Return the [x, y] coordinate for the center point of the cell that contains the specified text.  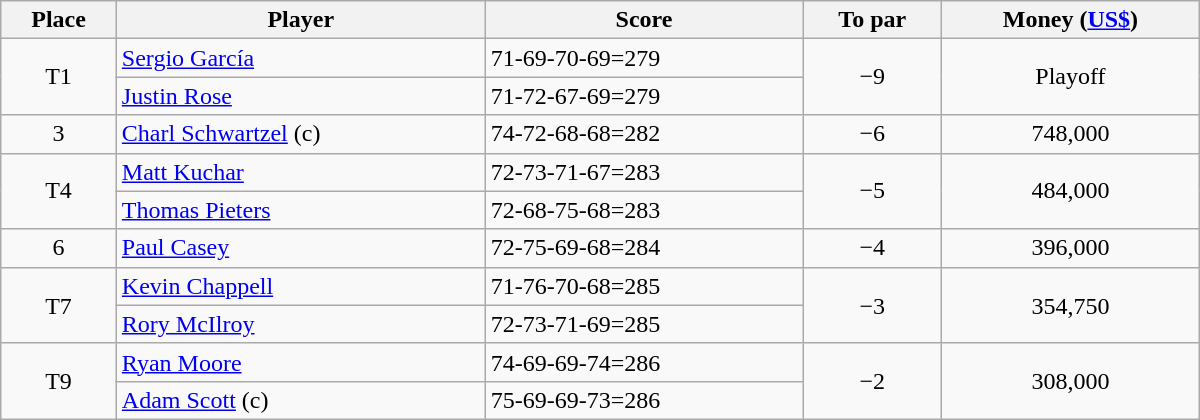
72-73-71-67=283 [644, 172]
354,750 [1071, 305]
To par [872, 20]
71-76-70-68=285 [644, 286]
Charl Schwartzel (c) [300, 134]
71-69-70-69=279 [644, 58]
72-68-75-68=283 [644, 210]
T4 [59, 191]
T1 [59, 77]
Money (US$) [1071, 20]
3 [59, 134]
Adam Scott (c) [300, 400]
396,000 [1071, 248]
−2 [872, 381]
72-75-69-68=284 [644, 248]
T7 [59, 305]
75-69-69-73=286 [644, 400]
6 [59, 248]
−3 [872, 305]
−9 [872, 77]
74-72-68-68=282 [644, 134]
T9 [59, 381]
Ryan Moore [300, 362]
Thomas Pieters [300, 210]
74-69-69-74=286 [644, 362]
Place [59, 20]
Score [644, 20]
748,000 [1071, 134]
Rory McIlroy [300, 324]
Sergio García [300, 58]
308,000 [1071, 381]
Paul Casey [300, 248]
Player [300, 20]
−4 [872, 248]
484,000 [1071, 191]
Playoff [1071, 77]
−6 [872, 134]
Kevin Chappell [300, 286]
72-73-71-69=285 [644, 324]
Matt Kuchar [300, 172]
Justin Rose [300, 96]
−5 [872, 191]
71-72-67-69=279 [644, 96]
